Scan for the cell matching the given text and deliver its [X, Y] coordinate at center. 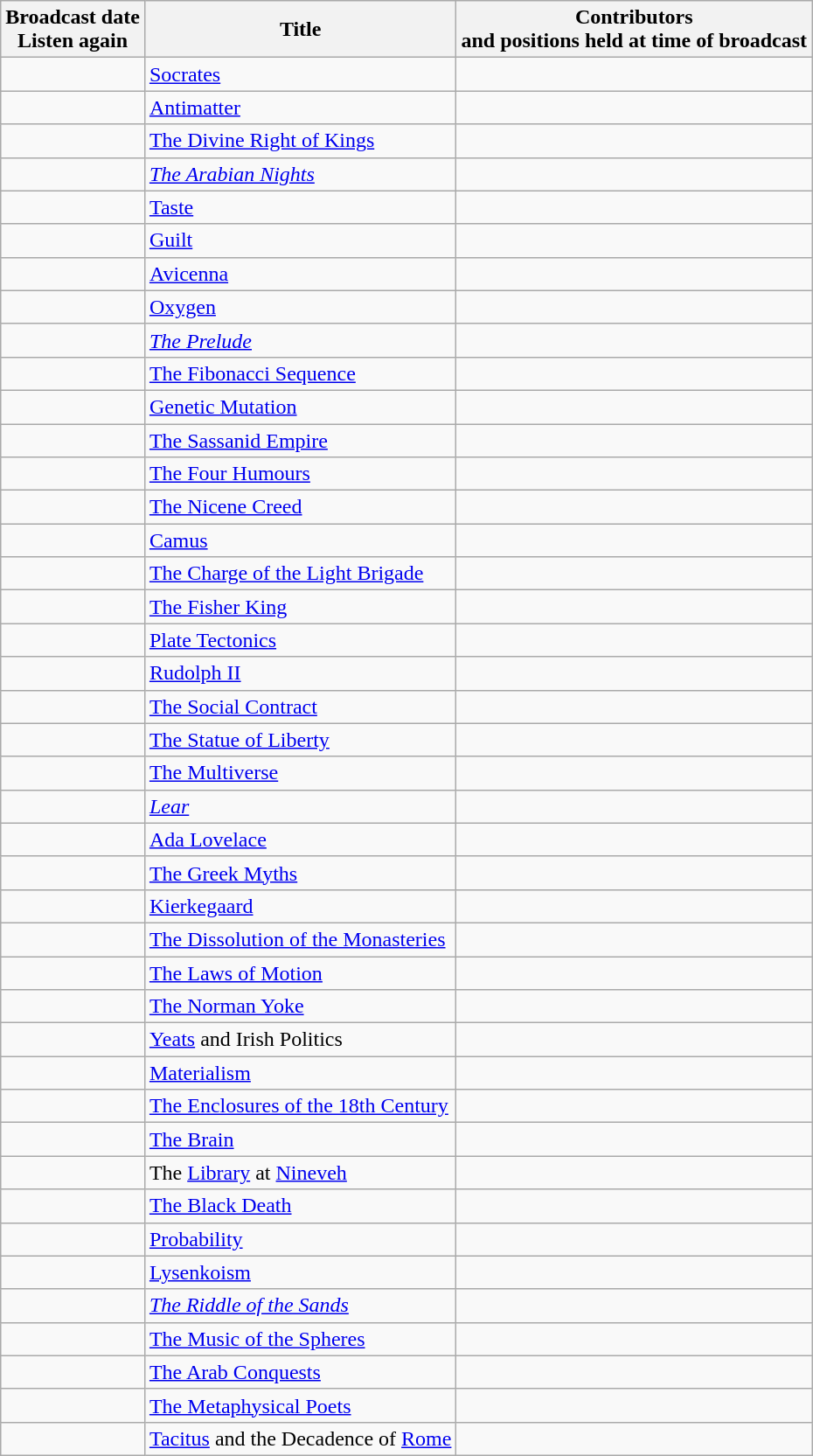
Lear [301, 806]
Guilt [301, 240]
Yeats and Irish Politics [301, 1040]
Genetic Mutation [301, 407]
Oxygen [301, 307]
Tacitus and the Decadence of Rome [301, 1439]
Ada Lovelace [301, 839]
The Music of the Spheres [301, 1339]
The Fibonacci Sequence [301, 373]
Materialism [301, 1073]
Kierkegaard [301, 906]
The Black Death [301, 1206]
Plate Tectonics [301, 640]
Rudolph II [301, 673]
The Brain [301, 1139]
The Laws of Motion [301, 973]
The Charge of the Light Brigade [301, 574]
The Fisher King [301, 607]
Broadcast date Listen again [73, 30]
Contributors and positions held at time of broadcast [635, 30]
The Sassanid Empire [301, 440]
Taste [301, 207]
The Social Contract [301, 707]
Antimatter [301, 108]
The Greek Myths [301, 873]
The Statue of Liberty [301, 740]
The Norman Yoke [301, 1007]
The Metaphysical Poets [301, 1405]
Avicenna [301, 274]
Lysenkoism [301, 1272]
The Enclosures of the 18th Century [301, 1106]
The Library at Nineveh [301, 1173]
The Prelude [301, 340]
The Divine Right of Kings [301, 141]
Socrates [301, 74]
The Arabian Nights [301, 174]
The Dissolution of the Monasteries [301, 939]
Title [301, 30]
Camus [301, 540]
The Nicene Creed [301, 507]
The Riddle of the Sands [301, 1306]
The Multiverse [301, 773]
The Arab Conquests [301, 1372]
Probability [301, 1239]
The Four Humours [301, 474]
